Provide the (x, y) coordinate of the cell's center where the given text is located.  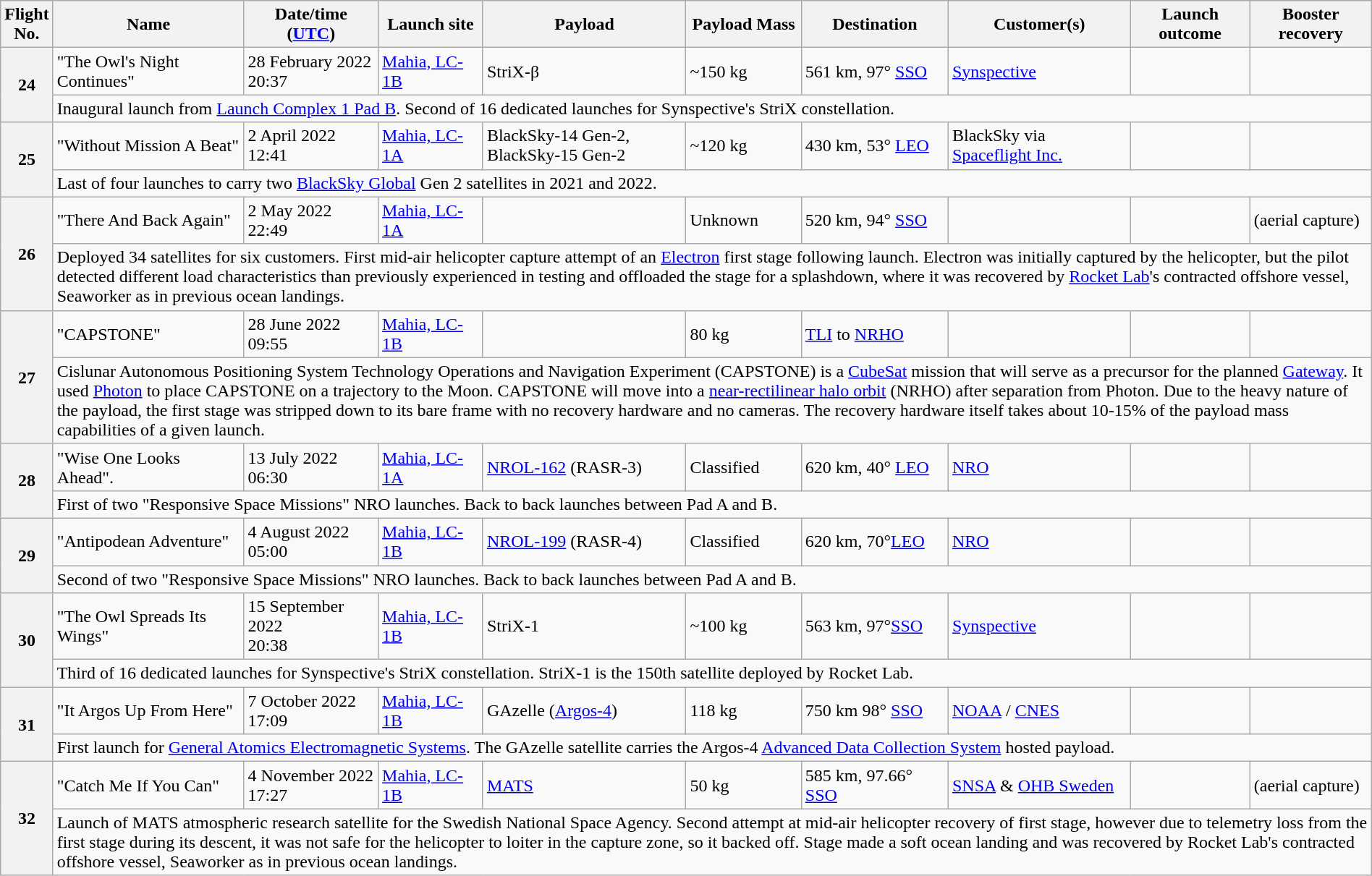
29 (27, 556)
Name (148, 25)
2 April 202212:41 (311, 146)
"CAPSTONE" (148, 334)
2 May 202222:49 (311, 220)
28 June 202209:55 (311, 334)
NROL-162 (RASR-3) (585, 467)
"There And Back Again" (148, 220)
"It Argos Up From Here" (148, 710)
13 July 202206:30 (311, 467)
StriX-1 (585, 626)
SNSA & OHB Sweden (1039, 786)
MATS (585, 786)
24 (27, 85)
620 km, 70°LEO (874, 541)
585 km, 97.66° SSO (874, 786)
620 km, 40° LEO (874, 467)
430 km, 53° LEO (874, 146)
Destination (874, 25)
FlightNo. (27, 25)
Booster recovery (1310, 25)
Customer(s) (1039, 25)
~120 kg (744, 146)
First launch for General Atomics Electromagnetic Systems. The GAzelle satellite carries the Argos-4 Advanced Data Collection System hosted payload. (712, 748)
4 November 202217:27 (311, 786)
Last of four launches to carry two BlackSky Global Gen 2 satellites in 2021 and 2022. (712, 183)
80 kg (744, 334)
"The Owl Spreads Its Wings" (148, 626)
28 February 202220:37 (311, 71)
520 km, 94° SSO (874, 220)
32 (27, 819)
BlackSky-14 Gen-2, BlackSky-15 Gen-2 (585, 146)
GAzelle (Argos-4) (585, 710)
"Without Mission A Beat" (148, 146)
563 km, 97°SSO (874, 626)
BlackSky via Spaceflight Inc. (1039, 146)
Date/time(UTC) (311, 25)
Launch outcome (1190, 25)
Unknown (744, 220)
26 (27, 253)
25 (27, 159)
Launch site (431, 25)
31 (27, 725)
TLI to NRHO (874, 334)
StriX-β (585, 71)
"Wise One Looks Ahead". (148, 467)
30 (27, 640)
50 kg (744, 786)
15 September 202220:38 (311, 626)
Second of two "Responsive Space Missions" NRO launches. Back to back launches between Pad A and B. (712, 579)
27 (27, 377)
Payload Mass (744, 25)
28 (27, 480)
NOAA / CNES (1039, 710)
~150 kg (744, 71)
7 October 202217:09 (311, 710)
First of two "Responsive Space Missions" NRO launches. Back to back launches between Pad A and B. (712, 504)
4 August 202205:00 (311, 541)
118 kg (744, 710)
750 km 98° SSO (874, 710)
~100 kg (744, 626)
Inaugural launch from Launch Complex 1 Pad B. Second of 16 dedicated launches for Synspective's StriX constellation. (712, 109)
Payload (585, 25)
561 km, 97° SSO (874, 71)
"Antipodean Adventure" (148, 541)
"The Owl's Night Continues" (148, 71)
Third of 16 dedicated launches for Synspective's StriX constellation. StriX-1 is the 150th satellite deployed by Rocket Lab. (712, 673)
"Catch Me If You Can" (148, 786)
NROL-199 (RASR-4) (585, 541)
